Output the (x, y) coordinate of the center of the cell containing the given text.  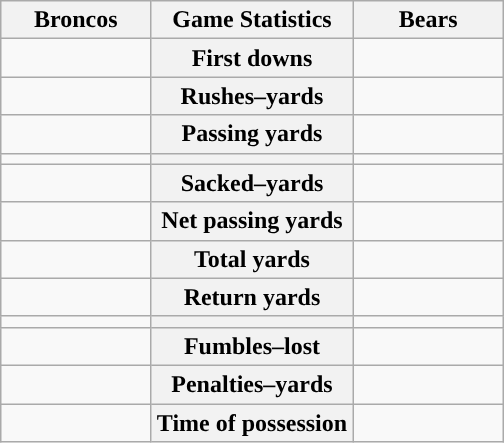
Broncos (76, 20)
Total yards (252, 259)
Bears (428, 20)
Rushes–yards (252, 96)
Return yards (252, 297)
Net passing yards (252, 221)
Time of possession (252, 423)
Game Statistics (252, 20)
First downs (252, 58)
Passing yards (252, 134)
Fumbles–lost (252, 346)
Penalties–yards (252, 384)
Sacked–yards (252, 183)
